Capture the cell that displays the provided text and extract its (X, Y) central coordinate. 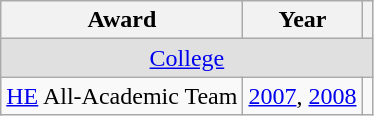
College (187, 58)
HE All-Academic Team (122, 96)
Award (122, 20)
2007, 2008 (302, 96)
Year (302, 20)
